For the text-containing cell, return its midpoint in (X, Y) coordinate format. 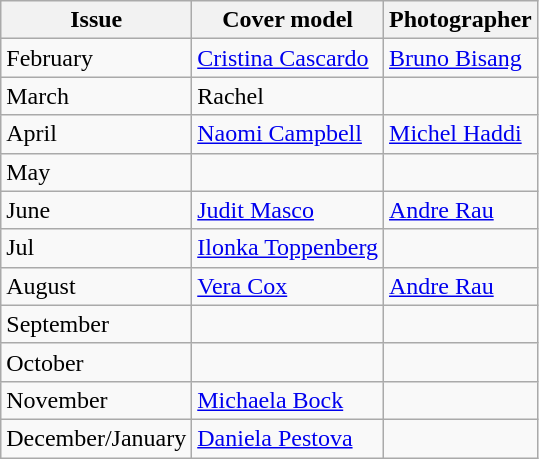
February (96, 58)
December/January (96, 438)
Naomi Campbell (288, 134)
March (96, 96)
Photographer (461, 20)
Issue (96, 20)
Michaela Bock (288, 400)
Michel Haddi (461, 134)
Daniela Pestova (288, 438)
Cristina Cascardo (288, 58)
Vera Cox (288, 286)
Cover model (288, 20)
November (96, 400)
October (96, 362)
April (96, 134)
Bruno Bisang (461, 58)
Judit Masco (288, 210)
Rachel (288, 96)
Ilonka Toppenberg (288, 248)
June (96, 210)
September (96, 324)
May (96, 172)
Jul (96, 248)
August (96, 286)
